From the cell containing the given text, extract its center point as [X, Y] coordinate. 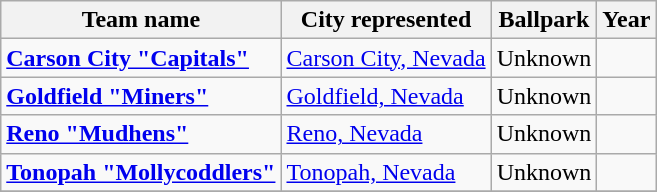
Ballpark [544, 20]
Reno "Mudhens" [141, 134]
Reno, Nevada [386, 134]
City represented [386, 20]
Goldfield, Nevada [386, 96]
Year [626, 20]
Tonopah, Nevada [386, 172]
Team name [141, 20]
Carson City "Capitals" [141, 58]
Tonopah "Mollycoddlers" [141, 172]
Carson City, Nevada [386, 58]
Goldfield "Miners" [141, 96]
